Provide the (X, Y) coordinate of the cell's center where the given text is located.  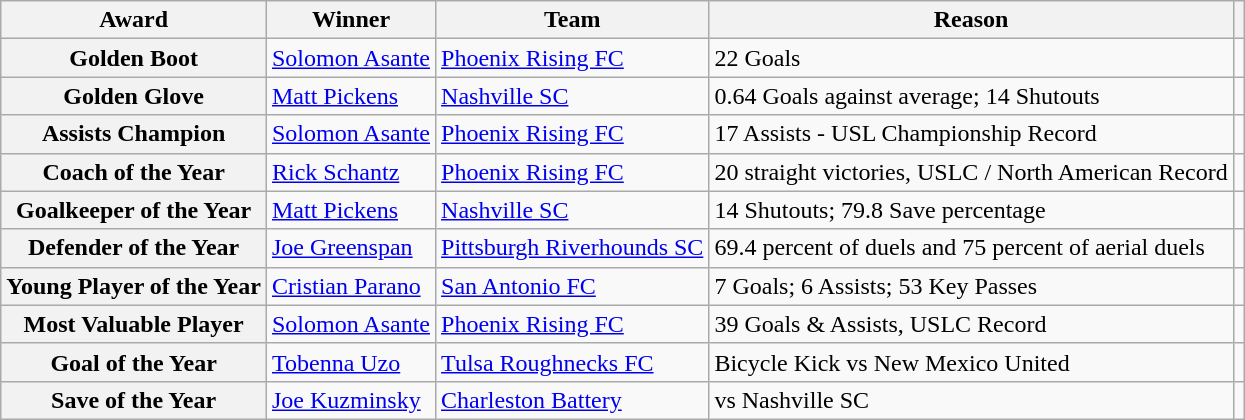
17 Assists - USL Championship Record (971, 134)
Goal of the Year (134, 362)
Pittsburgh Riverhounds SC (572, 248)
San Antonio FC (572, 286)
7 Goals; 6 Assists; 53 Key Passes (971, 286)
Most Valuable Player (134, 324)
vs Nashville SC (971, 400)
Tulsa Roughnecks FC (572, 362)
Charleston Battery (572, 400)
Joe Kuzminsky (350, 400)
22 Goals (971, 58)
20 straight victories, USLC / North American Record (971, 172)
0.64 Goals against average; 14 Shutouts (971, 96)
Reason (971, 20)
Team (572, 20)
Goalkeeper of the Year (134, 210)
Rick Schantz (350, 172)
Coach of the Year (134, 172)
14 Shutouts; 79.8 Save percentage (971, 210)
Golden Boot (134, 58)
Assists Champion (134, 134)
Winner (350, 20)
Joe Greenspan (350, 248)
Save of the Year (134, 400)
Award (134, 20)
Cristian Parano (350, 286)
Defender of the Year (134, 248)
Tobenna Uzo (350, 362)
39 Goals & Assists, USLC Record (971, 324)
Golden Glove (134, 96)
Bicycle Kick vs New Mexico United (971, 362)
69.4 percent of duels and 75 percent of aerial duels (971, 248)
Young Player of the Year (134, 286)
